Return the [x, y] coordinate for the center point of the cell that contains the specified text.  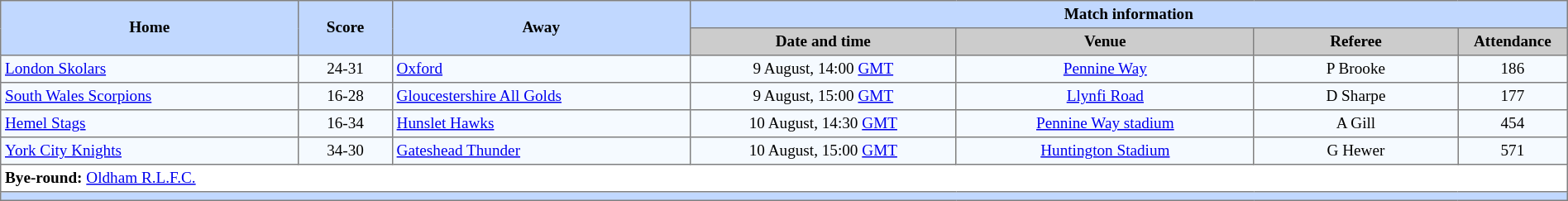
177 [1513, 96]
Llynfi Road [1105, 96]
Home [150, 28]
G Hewer [1355, 151]
Hemel Stags [150, 124]
Away [541, 28]
10 August, 15:00 GMT [823, 151]
Venue [1105, 41]
A Gill [1355, 124]
10 August, 14:30 GMT [823, 124]
571 [1513, 151]
16-28 [346, 96]
Gloucestershire All Golds [541, 96]
24-31 [346, 69]
P Brooke [1355, 69]
D Sharpe [1355, 96]
Gateshead Thunder [541, 151]
Referee [1355, 41]
9 August, 15:00 GMT [823, 96]
York City Knights [150, 151]
454 [1513, 124]
Score [346, 28]
Hunslet Hawks [541, 124]
Huntington Stadium [1105, 151]
Date and time [823, 41]
Bye-round: Oldham R.L.F.C. [784, 179]
16-34 [346, 124]
Pennine Way stadium [1105, 124]
34-30 [346, 151]
Match information [1128, 15]
Attendance [1513, 41]
Pennine Way [1105, 69]
9 August, 14:00 GMT [823, 69]
Oxford [541, 69]
London Skolars [150, 69]
186 [1513, 69]
South Wales Scorpions [150, 96]
